Extract the [x, y] coordinate from the center of the cell holding the provided text.  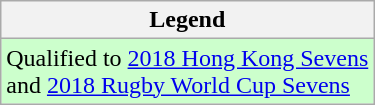
Legend [188, 20]
Qualified to 2018 Hong Kong Sevens and 2018 Rugby World Cup Sevens [188, 72]
